Extract the (x, y) coordinate from the center of the cell holding the provided text.  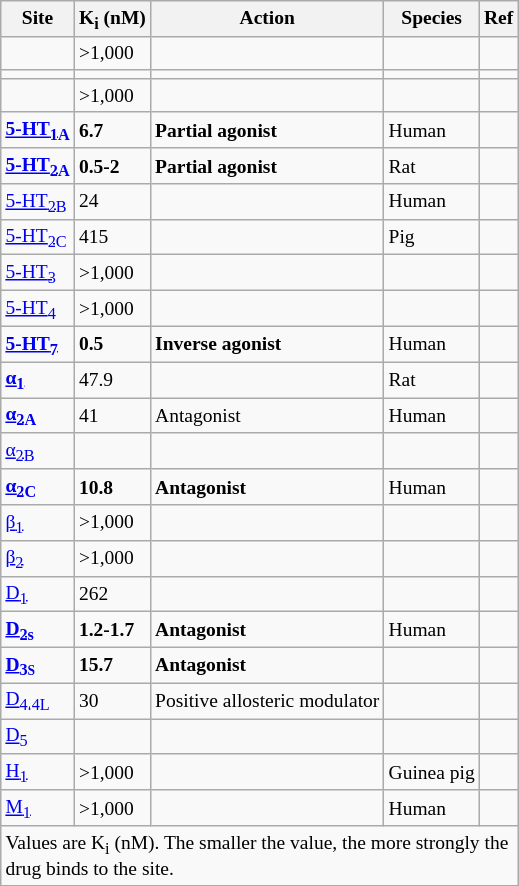
5-HT2A (38, 166)
D5 (38, 737)
10.8 (112, 487)
415 (112, 237)
0.5-2 (112, 166)
6.7 (112, 130)
5-HT7 (38, 344)
262 (112, 594)
H1 (38, 772)
M1 (38, 808)
D4.4L (38, 701)
D3S (38, 665)
0.5 (112, 344)
Species (432, 19)
Ref (498, 19)
D2s (38, 630)
47.9 (112, 380)
Site (38, 19)
Action (267, 19)
α1 (38, 380)
Values are Ki (nM). The smaller the value, the more strongly the drug binds to the site. (260, 856)
15.7 (112, 665)
1.2-1.7 (112, 630)
Pig (432, 237)
Positive allosteric modulator (267, 701)
α2C (38, 487)
Guinea pig (432, 772)
5-HT4 (38, 309)
30 (112, 701)
Inverse agonist (267, 344)
D1 (38, 594)
α2B (38, 451)
β1 (38, 523)
5-HT3 (38, 273)
α2A (38, 416)
24 (112, 202)
5-HT2B (38, 202)
Ki (nM) (112, 19)
5-HT2C (38, 237)
41 (112, 416)
β2 (38, 558)
5-HT1A (38, 130)
